Capture the cell that displays the provided text and extract its [X, Y] central coordinate. 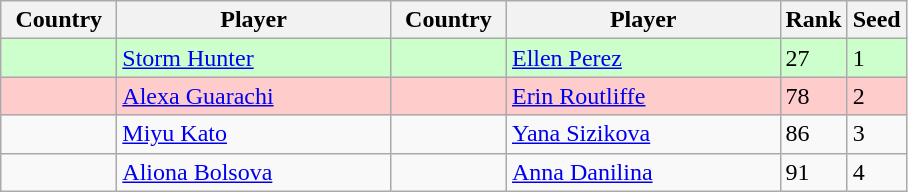
Alexa Guarachi [254, 96]
Miyu Kato [254, 134]
Aliona Bolsova [254, 172]
Ellen Perez [643, 58]
Rank [814, 20]
Seed [876, 20]
3 [876, 134]
Storm Hunter [254, 58]
Yana Sizikova [643, 134]
86 [814, 134]
Erin Routliffe [643, 96]
Anna Danilina [643, 172]
1 [876, 58]
91 [814, 172]
4 [876, 172]
27 [814, 58]
78 [814, 96]
2 [876, 96]
